Find where the given text appears and provide that cell's center as [X, Y] coordinate. 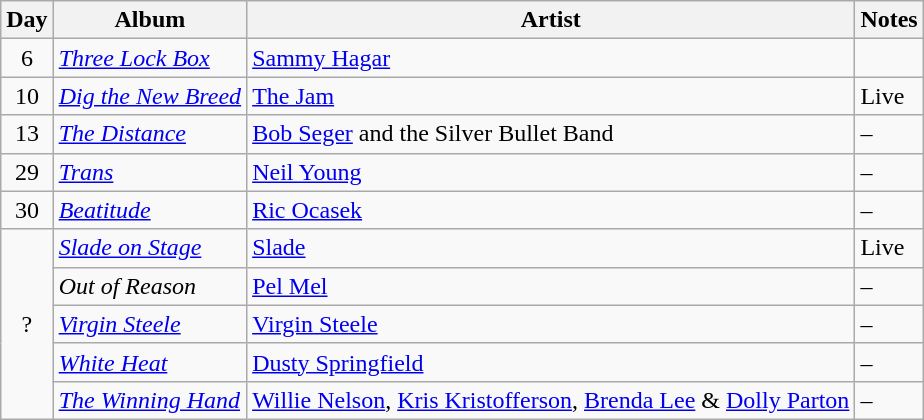
The Winning Hand [150, 400]
Dig the New Breed [150, 96]
10 [27, 96]
Out of Reason [150, 286]
Day [27, 20]
The Jam [551, 96]
White Heat [150, 362]
Neil Young [551, 172]
13 [27, 134]
Ric Ocasek [551, 210]
The Distance [150, 134]
? [27, 324]
Beatitude [150, 210]
Willie Nelson, Kris Kristofferson, Brenda Lee & Dolly Parton [551, 400]
Dusty Springfield [551, 362]
Three Lock Box [150, 58]
Notes [889, 20]
Trans [150, 172]
30 [27, 210]
Slade on Stage [150, 248]
6 [27, 58]
Artist [551, 20]
29 [27, 172]
Bob Seger and the Silver Bullet Band [551, 134]
Slade [551, 248]
Sammy Hagar [551, 58]
Pel Mel [551, 286]
Album [150, 20]
